Locate the cell with the specified text and output its [x, y] center coordinate. 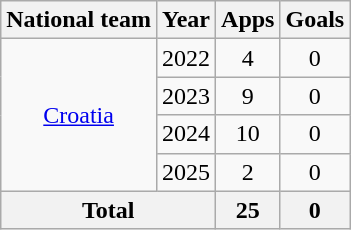
9 [248, 96]
4 [248, 58]
Total [108, 210]
Apps [248, 20]
2024 [186, 134]
2 [248, 172]
Year [186, 20]
2025 [186, 172]
10 [248, 134]
25 [248, 210]
2023 [186, 96]
2022 [186, 58]
National team [79, 20]
Goals [315, 20]
Croatia [79, 115]
